Capture the cell that displays the provided text and extract its (x, y) central coordinate. 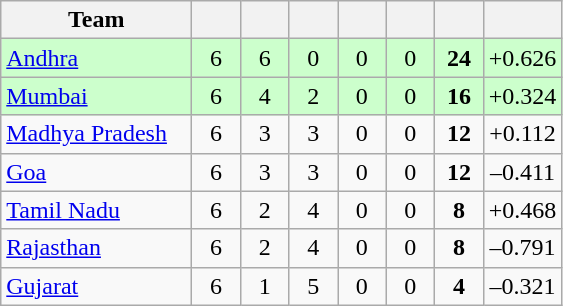
24 (460, 58)
+0.112 (522, 134)
Madhya Pradesh (96, 134)
+0.626 (522, 58)
5 (314, 286)
Team (96, 20)
+0.324 (522, 96)
1 (264, 286)
Goa (96, 172)
–0.321 (522, 286)
Tamil Nadu (96, 210)
Gujarat (96, 286)
–0.411 (522, 172)
16 (460, 96)
+0.468 (522, 210)
Mumbai (96, 96)
Rajasthan (96, 248)
Andhra (96, 58)
–0.791 (522, 248)
